Detect which cell encompasses the target text, then output its [x, y] center coordinate. 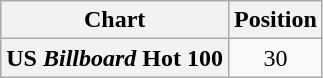
Chart [115, 20]
US Billboard Hot 100 [115, 58]
30 [276, 58]
Position [276, 20]
